Output the (x, y) coordinate of the center of the cell containing the given text.  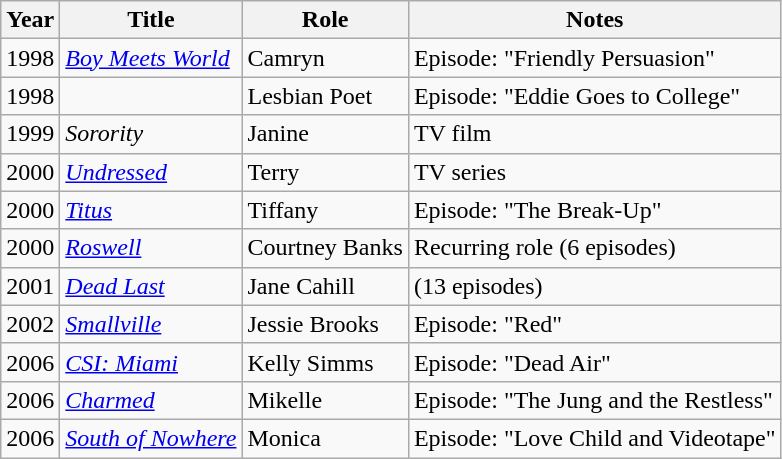
(13 episodes) (594, 286)
1999 (30, 134)
Notes (594, 20)
Jessie Brooks (325, 324)
Janine (325, 134)
Boy Meets World (151, 58)
Roswell (151, 248)
2002 (30, 324)
Lesbian Poet (325, 96)
Year (30, 20)
Recurring role (6 episodes) (594, 248)
South of Nowhere (151, 438)
Episode: "The Break-Up" (594, 210)
Role (325, 20)
Jane Cahill (325, 286)
Episode: "Friendly Persuasion" (594, 58)
Kelly Simms (325, 362)
Episode: "The Jung and the Restless" (594, 400)
Episode: "Eddie Goes to College" (594, 96)
CSI: Miami (151, 362)
Episode: "Dead Air" (594, 362)
Episode: "Love Child and Videotape" (594, 438)
Undressed (151, 172)
Episode: "Red" (594, 324)
Title (151, 20)
Sorority (151, 134)
Dead Last (151, 286)
Mikelle (325, 400)
2001 (30, 286)
TV film (594, 134)
Charmed (151, 400)
Tiffany (325, 210)
Terry (325, 172)
Camryn (325, 58)
Smallville (151, 324)
Courtney Banks (325, 248)
Monica (325, 438)
TV series (594, 172)
Titus (151, 210)
